For the text-containing cell, return its midpoint in (x, y) coordinate format. 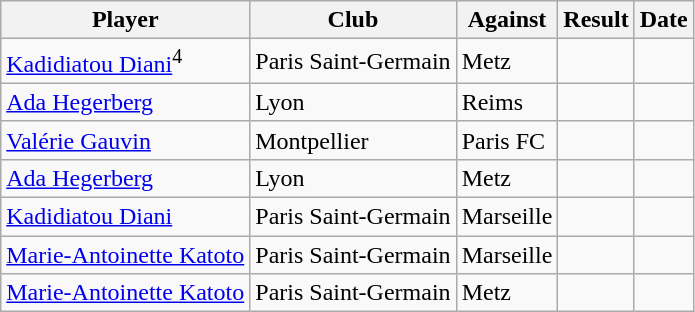
Valérie Gauvin (126, 140)
Reims (507, 102)
Club (353, 20)
Against (507, 20)
Kadidiatou Diani (126, 217)
Paris FC (507, 140)
Montpellier (353, 140)
Date (664, 20)
Result (596, 20)
Kadidiatou Diani4 (126, 62)
Player (126, 20)
